Search for the cell housing the specified text and yield its (x, y) center coordinate. 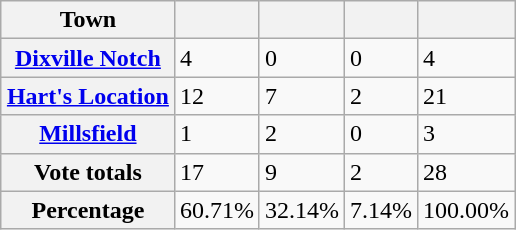
9 (302, 172)
100.00% (466, 210)
Vote totals (88, 172)
21 (466, 96)
12 (216, 96)
32.14% (302, 210)
Millsfield (88, 134)
Town (88, 20)
17 (216, 172)
3 (466, 134)
28 (466, 172)
Percentage (88, 210)
Dixville Notch (88, 58)
7.14% (382, 210)
1 (216, 134)
60.71% (216, 210)
7 (302, 96)
Hart's Location (88, 96)
